Capture the cell that displays the provided text and extract its [X, Y] central coordinate. 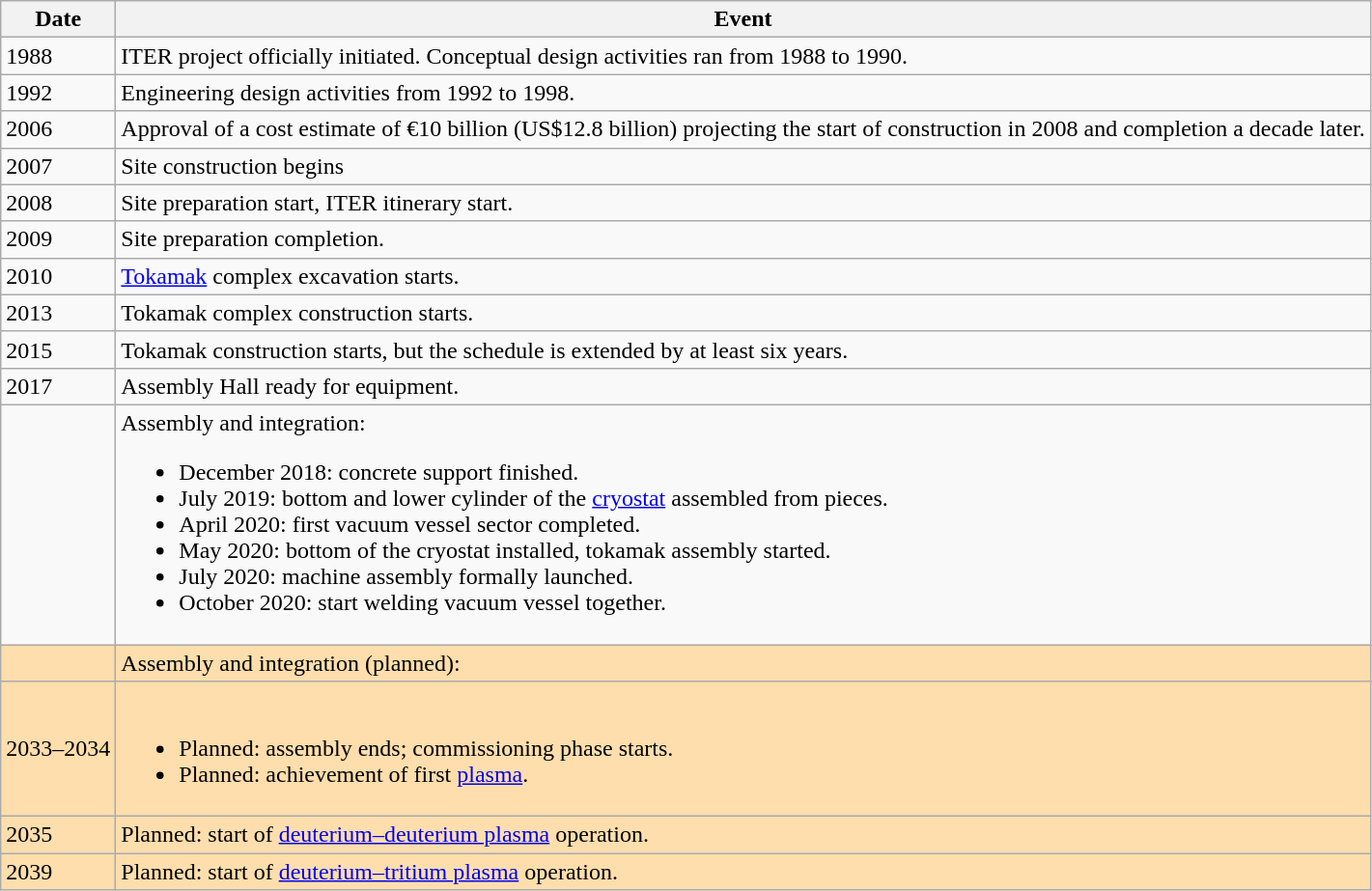
2009 [58, 239]
1988 [58, 56]
Date [58, 19]
2017 [58, 386]
Tokamak complex excavation starts. [743, 276]
Approval of a cost estimate of €10 billion (US$12.8 billion) projecting the start of construction in 2008 and completion a decade later. [743, 129]
Planned: start of deuterium–tritium plasma operation. [743, 872]
Assembly and integration (planned): [743, 663]
Assembly Hall ready for equipment. [743, 386]
2010 [58, 276]
Engineering design activities from 1992 to 1998. [743, 93]
ITER project officially initiated. Conceptual design activities ran from 1988 to 1990. [743, 56]
2007 [58, 166]
2015 [58, 349]
2008 [58, 203]
2039 [58, 872]
Tokamak construction starts, but the schedule is extended by at least six years. [743, 349]
Planned: assembly ends; commissioning phase starts.Planned: achievement of first plasma. [743, 749]
Event [743, 19]
2033–2034 [58, 749]
Site preparation start, ITER itinerary start. [743, 203]
Site preparation completion. [743, 239]
2013 [58, 313]
Planned: start of deuterium–deuterium plasma operation. [743, 835]
2006 [58, 129]
1992 [58, 93]
Tokamak complex construction starts. [743, 313]
Site construction begins [743, 166]
2035 [58, 835]
